Capture the cell that displays the provided text and extract its [x, y] central coordinate. 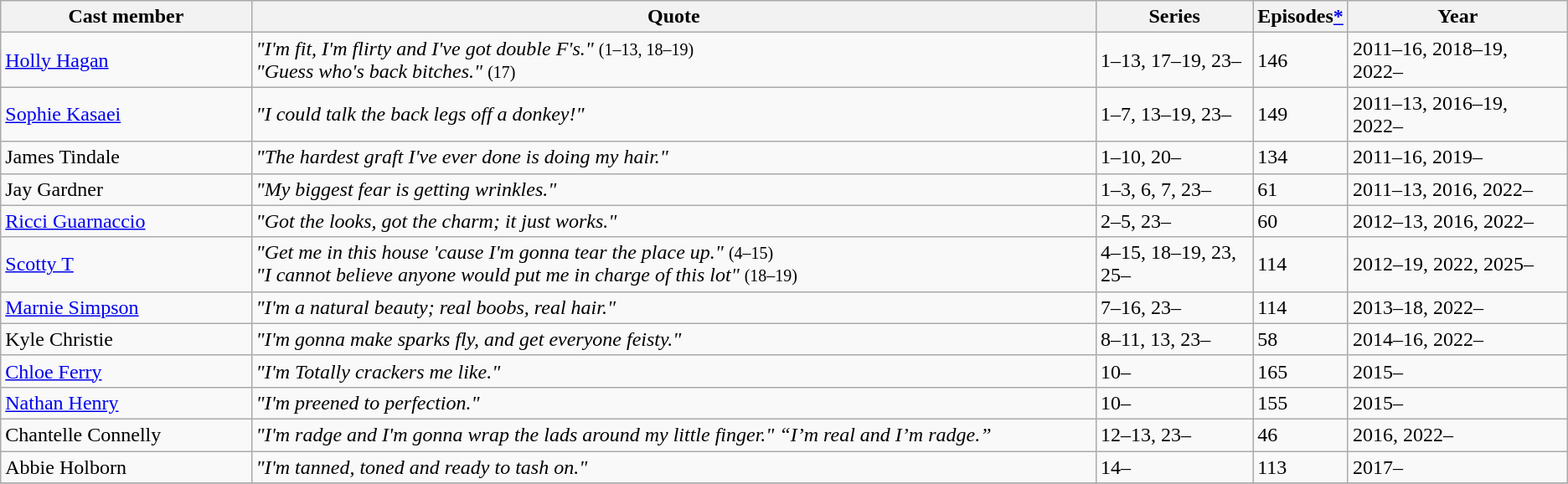
"I could talk the back legs off a donkey!" [673, 114]
113 [1301, 466]
1–10, 20– [1174, 157]
58 [1301, 339]
46 [1301, 435]
61 [1301, 189]
Sophie Kasaei [126, 114]
Chloe Ferry [126, 371]
2011–13, 2016–19, 2022– [1457, 114]
2011–16, 2018–19, 2022– [1457, 60]
"I'm tanned, toned and ready to tash on." [673, 466]
Chantelle Connelly [126, 435]
Cast member [126, 17]
"I'm gonna make sparks fly, and get everyone feisty." [673, 339]
4–15, 18–19, 23, 25– [1174, 265]
Holly Hagan [126, 60]
8–11, 13, 23– [1174, 339]
Ricci Guarnaccio [126, 221]
2011–13, 2016, 2022– [1457, 189]
Quote [673, 17]
1–13, 17–19, 23– [1174, 60]
Scotty T [126, 265]
Series [1174, 17]
"I'm fit, I'm flirty and I've got double F's." (1–13, 18–19)"Guess who's back bitches." (17) [673, 60]
7–16, 23– [1174, 307]
1–3, 6, 7, 23– [1174, 189]
2013–18, 2022– [1457, 307]
Episodes* [1301, 17]
"I'm radge and I'm gonna wrap the lads around my little finger." “I’m real and I’m radge.” [673, 435]
Marnie Simpson [126, 307]
2016, 2022– [1457, 435]
2011–16, 2019– [1457, 157]
2012–19, 2022, 2025– [1457, 265]
"The hardest graft I've ever done is doing my hair." [673, 157]
2014–16, 2022– [1457, 339]
134 [1301, 157]
"Got the looks, got the charm; it just works." [673, 221]
2–5, 23– [1174, 221]
Abbie Holborn [126, 466]
155 [1301, 403]
2017– [1457, 466]
"My biggest fear is getting wrinkles." [673, 189]
"Get me in this house 'cause I'm gonna tear the place up." (4–15)"I cannot believe anyone would put me in charge of this lot" (18–19) [673, 265]
12–13, 23– [1174, 435]
2012–13, 2016, 2022– [1457, 221]
Year [1457, 17]
Jay Gardner [126, 189]
149 [1301, 114]
Nathan Henry [126, 403]
1–7, 13–19, 23– [1174, 114]
"I'm preened to perfection." [673, 403]
14– [1174, 466]
James Tindale [126, 157]
"I'm Totally crackers me like." [673, 371]
146 [1301, 60]
Kyle Christie [126, 339]
60 [1301, 221]
165 [1301, 371]
"I'm a natural beauty; real boobs, real hair." [673, 307]
